Output the [x, y] coordinate of the center of the cell containing the given text.  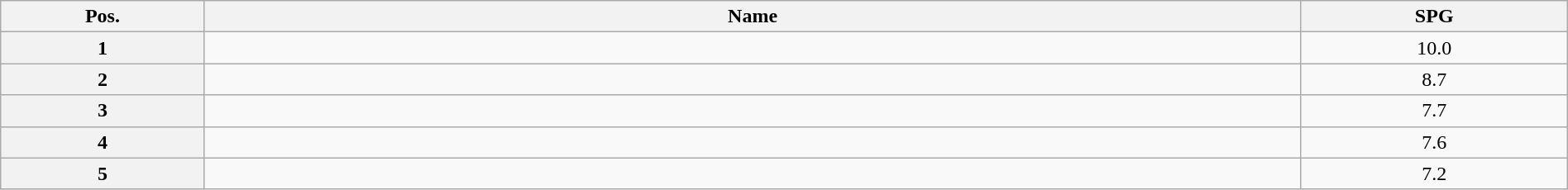
3 [103, 111]
5 [103, 173]
8.7 [1434, 79]
2 [103, 79]
7.7 [1434, 111]
Pos. [103, 17]
7.6 [1434, 142]
1 [103, 48]
10.0 [1434, 48]
7.2 [1434, 173]
SPG [1434, 17]
Name [753, 17]
4 [103, 142]
